Determine the [X, Y] coordinate at the center of the cell enclosing the given text.  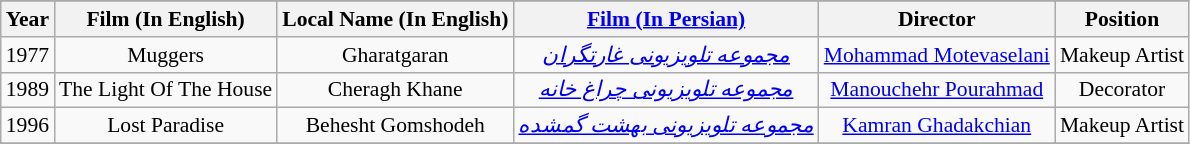
Lost Paradise [166, 126]
Kamran Ghadakchian [937, 126]
مجموعه تلویزیونی غارتگران [666, 55]
1989 [28, 90]
مجموعه تلویزیونی چراغ خانه [666, 90]
1977 [28, 55]
Decorator [1122, 90]
مجموعه تلویزیونی بهشت گمشده [666, 126]
Muggers [166, 55]
Local Name (In English) [395, 19]
Behesht Gomshodeh [395, 126]
Mohammad Motevaselani [937, 55]
Director [937, 19]
Cheragh Khane [395, 90]
Year [28, 19]
The Light Of The House [166, 90]
Film (In Persian) [666, 19]
Film (In English) [166, 19]
Manouchehr Pourahmad [937, 90]
1996 [28, 126]
Position [1122, 19]
Gharatgaran [395, 55]
